For the text-containing cell, return its midpoint in (X, Y) coordinate format. 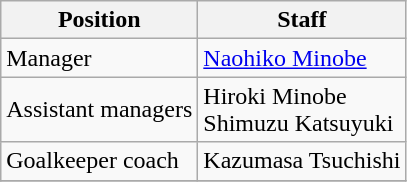
Kazumasa Tsuchishi (302, 161)
Goalkeeper coach (100, 161)
Assistant managers (100, 110)
Position (100, 20)
Staff (302, 20)
Naohiko Minobe (302, 58)
Hiroki Minobe Shimuzu Katsuyuki (302, 110)
Manager (100, 58)
